Determine the (x, y) coordinate at the center of the cell enclosing the given text.  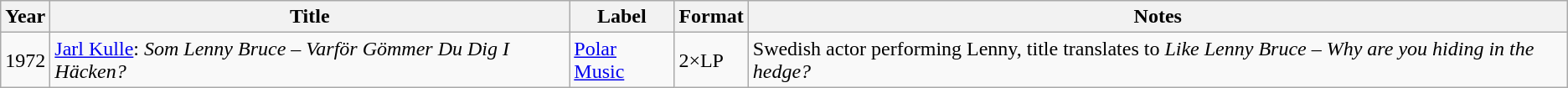
Label (622, 17)
Format (711, 17)
1972 (25, 60)
Polar Music (622, 60)
Swedish actor performing Lenny, title translates to Like Lenny Bruce – Why are you hiding in the hedge? (1158, 60)
Year (25, 17)
Jarl Kulle: Som Lenny Bruce – Varför Gömmer Du Dig I Häcken? (310, 60)
Notes (1158, 17)
Title (310, 17)
2×LP (711, 60)
